Scan for the cell matching the given text and deliver its (x, y) coordinate at center. 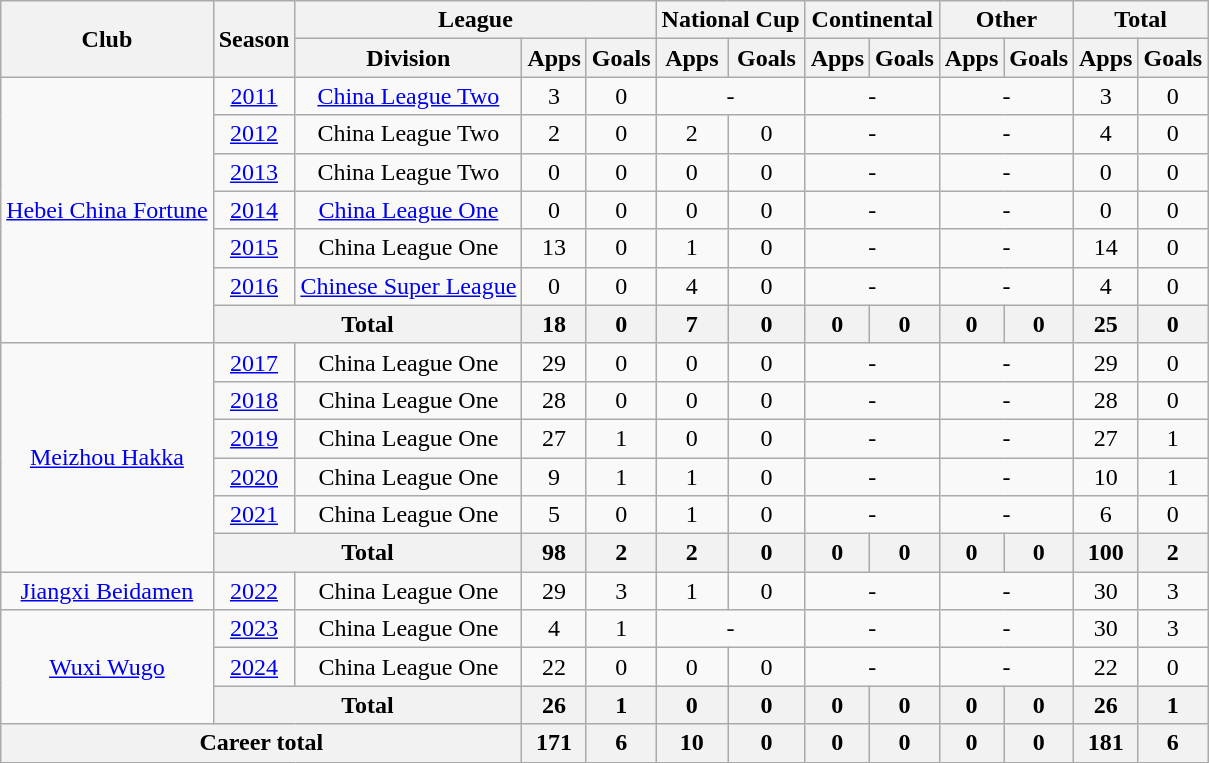
Chinese Super League (408, 286)
13 (554, 248)
2024 (254, 667)
2019 (254, 438)
2023 (254, 629)
National Cup (730, 20)
2017 (254, 362)
2011 (254, 96)
Career total (262, 743)
2014 (254, 210)
2020 (254, 477)
Meizhou Hakka (107, 457)
25 (1106, 324)
Club (107, 39)
2018 (254, 400)
Jiangxi Beidamen (107, 591)
Continental (872, 20)
2012 (254, 134)
Season (254, 39)
Hebei China Fortune (107, 210)
Division (408, 58)
14 (1106, 248)
181 (1106, 743)
2022 (254, 591)
2021 (254, 515)
League (476, 20)
7 (692, 324)
100 (1106, 553)
98 (554, 553)
171 (554, 743)
18 (554, 324)
Wuxi Wugo (107, 667)
5 (554, 515)
2016 (254, 286)
2015 (254, 248)
2013 (254, 172)
Other (1006, 20)
9 (554, 477)
